Search for the cell housing the specified text and yield its (X, Y) center coordinate. 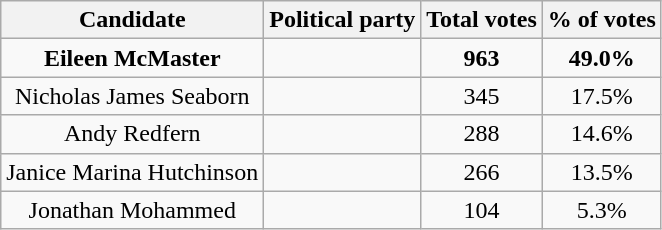
288 (482, 134)
5.3% (602, 210)
49.0% (602, 58)
266 (482, 172)
17.5% (602, 96)
Jonathan Mohammed (132, 210)
345 (482, 96)
Total votes (482, 20)
963 (482, 58)
Political party (342, 20)
Andy Redfern (132, 134)
Candidate (132, 20)
14.6% (602, 134)
13.5% (602, 172)
Eileen McMaster (132, 58)
Janice Marina Hutchinson (132, 172)
% of votes (602, 20)
104 (482, 210)
Nicholas James Seaborn (132, 96)
